Locate the cell with the specified text and output its (X, Y) center coordinate. 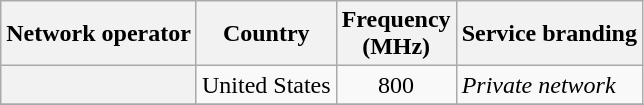
Network operator (99, 34)
United States (266, 85)
Private network (549, 85)
Service branding (549, 34)
Frequency(MHz) (396, 34)
800 (396, 85)
Country (266, 34)
